Locate the cell with the specified text and output its (X, Y) center coordinate. 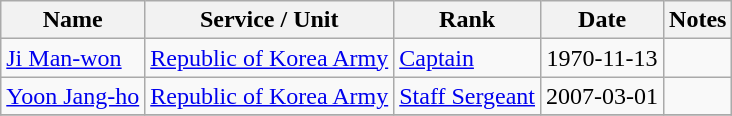
1970-11-13 (602, 58)
Date (602, 20)
Notes (698, 20)
Service / Unit (270, 20)
Rank (468, 20)
Staff Sergeant (468, 96)
2007-03-01 (602, 96)
Ji Man-won (73, 58)
Captain (468, 58)
Name (73, 20)
Yoon Jang-ho (73, 96)
